Scan for the cell matching the given text and deliver its [x, y] coordinate at center. 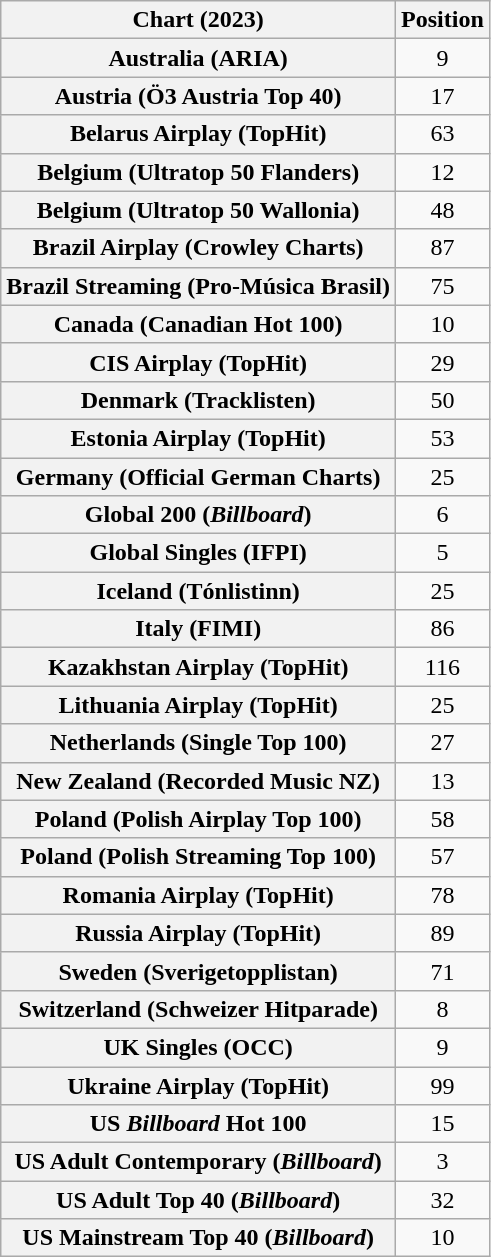
27 [443, 743]
8 [443, 1009]
Position [443, 20]
UK Singles (OCC) [198, 1047]
58 [443, 819]
Sweden (Sverigetopplistan) [198, 971]
Italy (FIMI) [198, 629]
US Billboard Hot 100 [198, 1124]
Global 200 (Billboard) [198, 515]
15 [443, 1124]
Brazil Airplay (Crowley Charts) [198, 248]
3 [443, 1162]
53 [443, 438]
Russia Airplay (TopHit) [198, 933]
Belarus Airplay (TopHit) [198, 134]
Iceland (Tónlistinn) [198, 591]
US Mainstream Top 40 (Billboard) [198, 1238]
CIS Airplay (TopHit) [198, 362]
Austria (Ö3 Austria Top 40) [198, 96]
Chart (2023) [198, 20]
Ukraine Airplay (TopHit) [198, 1085]
89 [443, 933]
Brazil Streaming (Pro-Música Brasil) [198, 286]
57 [443, 857]
Kazakhstan Airplay (TopHit) [198, 667]
32 [443, 1200]
Germany (Official German Charts) [198, 477]
75 [443, 286]
Canada (Canadian Hot 100) [198, 324]
99 [443, 1085]
5 [443, 553]
Poland (Polish Streaming Top 100) [198, 857]
63 [443, 134]
Denmark (Tracklisten) [198, 400]
Switzerland (Schweizer Hitparade) [198, 1009]
Romania Airplay (TopHit) [198, 895]
Belgium (Ultratop 50 Flanders) [198, 172]
87 [443, 248]
New Zealand (Recorded Music NZ) [198, 781]
Global Singles (IFPI) [198, 553]
71 [443, 971]
29 [443, 362]
US Adult Contemporary (Billboard) [198, 1162]
50 [443, 400]
Lithuania Airplay (TopHit) [198, 705]
13 [443, 781]
Netherlands (Single Top 100) [198, 743]
Estonia Airplay (TopHit) [198, 438]
12 [443, 172]
6 [443, 515]
48 [443, 210]
Poland (Polish Airplay Top 100) [198, 819]
86 [443, 629]
Australia (ARIA) [198, 58]
17 [443, 96]
116 [443, 667]
Belgium (Ultratop 50 Wallonia) [198, 210]
US Adult Top 40 (Billboard) [198, 1200]
78 [443, 895]
